Output the (x, y) coordinate of the center of the cell containing the given text.  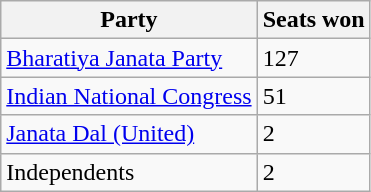
Seats won (314, 20)
51 (314, 96)
Independents (129, 172)
Janata Dal (United) (129, 134)
Party (129, 20)
Bharatiya Janata Party (129, 58)
127 (314, 58)
Indian National Congress (129, 96)
